Scan for the cell matching the given text and deliver its (x, y) coordinate at center. 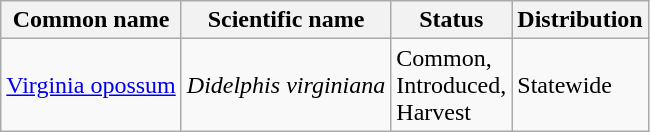
Virginia opossum (92, 85)
Common name (92, 20)
Common,Introduced,Harvest (452, 85)
Distribution (580, 20)
Scientific name (286, 20)
Didelphis virginiana (286, 85)
Statewide (580, 85)
Status (452, 20)
